Identify which cell holds the provided text, then report its [x, y] central coordinate. 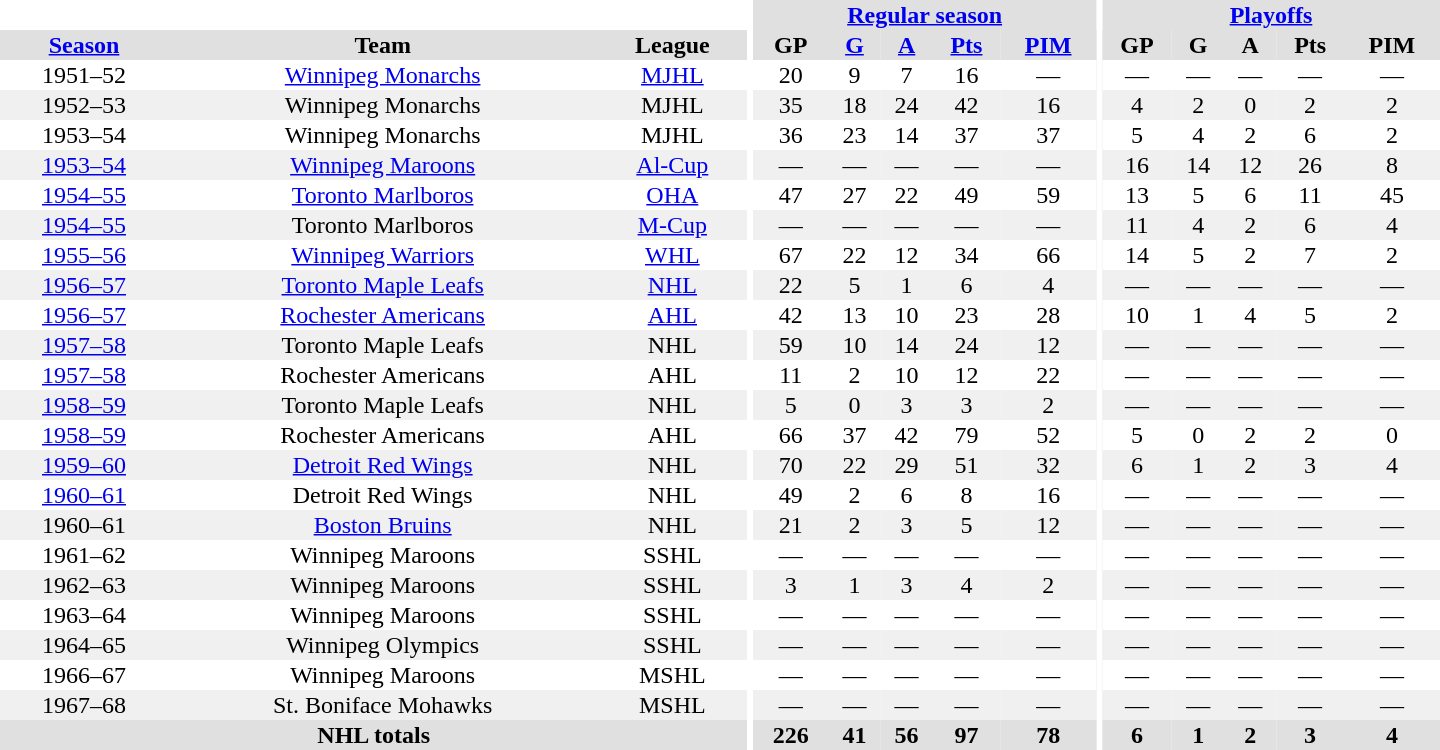
51 [967, 465]
1963–64 [84, 615]
Al-Cup [672, 165]
1961–62 [84, 555]
1959–60 [84, 465]
1955–56 [84, 255]
18 [854, 105]
NHL totals [374, 735]
26 [1310, 165]
70 [790, 465]
1966–67 [84, 675]
21 [790, 525]
Playoffs [1271, 15]
27 [854, 195]
34 [967, 255]
M-Cup [672, 225]
1964–65 [84, 645]
78 [1048, 735]
47 [790, 195]
35 [790, 105]
1962–63 [84, 585]
1951–52 [84, 75]
Boston Bruins [382, 525]
32 [1048, 465]
Season [84, 45]
41 [854, 735]
Team [382, 45]
1967–68 [84, 705]
226 [790, 735]
9 [854, 75]
Winnipeg Warriors [382, 255]
97 [967, 735]
28 [1048, 315]
56 [907, 735]
1952–53 [84, 105]
Regular season [924, 15]
45 [1392, 195]
League [672, 45]
WHL [672, 255]
52 [1048, 435]
29 [907, 465]
67 [790, 255]
20 [790, 75]
St. Boniface Mohawks [382, 705]
79 [967, 435]
OHA [672, 195]
36 [790, 135]
Winnipeg Olympics [382, 645]
